Scan for the cell matching the given text and deliver its (x, y) coordinate at center. 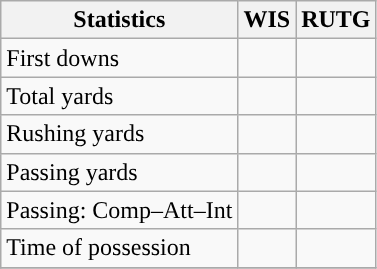
Statistics (120, 20)
Rushing yards (120, 134)
Passing: Comp–Att–Int (120, 210)
Passing yards (120, 172)
RUTG (336, 20)
First downs (120, 58)
Time of possession (120, 248)
WIS (267, 20)
Total yards (120, 96)
